Search for the cell housing the specified text and yield its (x, y) center coordinate. 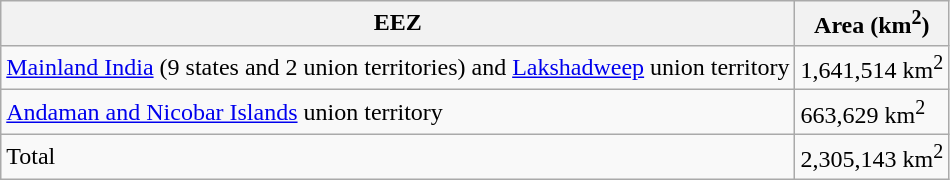
1,641,514 km2 (872, 68)
Mainland India (9 states and 2 union territories) and Lakshadweep union territory (398, 68)
663,629 km2 (872, 112)
2,305,143 km2 (872, 156)
Area (km2) (872, 24)
EEZ (398, 24)
Total (398, 156)
Andaman and Nicobar Islands union territory (398, 112)
